Return (X, Y) of the center of cell containing provided text 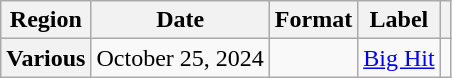
Various (46, 58)
October 25, 2024 (180, 58)
Format (313, 20)
Date (180, 20)
Label (399, 20)
Region (46, 20)
Big Hit (399, 58)
